From the cell containing the given text, extract its center point as (x, y) coordinate. 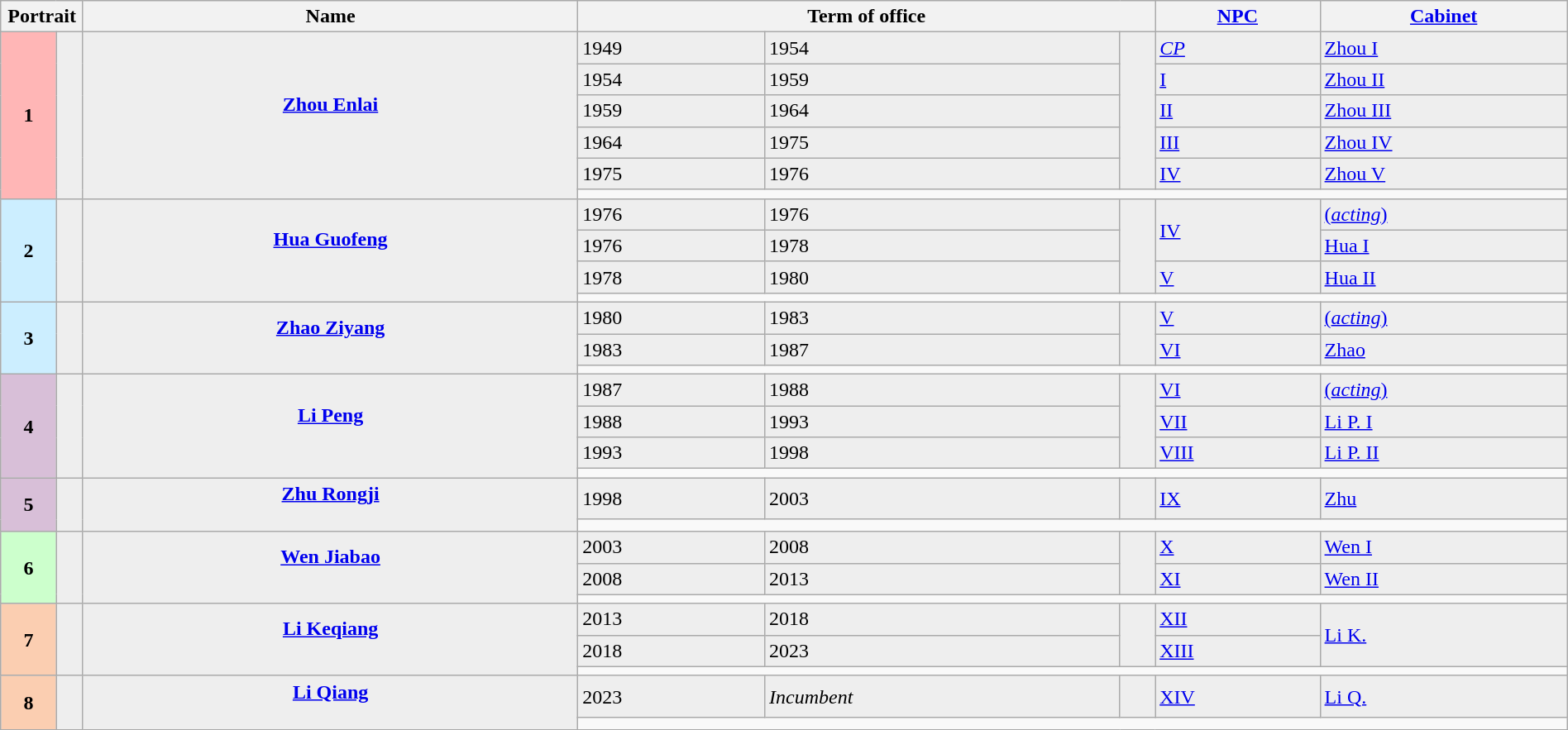
8 (28, 703)
Cabinet (1444, 17)
Portrait (42, 17)
Zhou V (1444, 174)
4 (28, 427)
Zhou I (1444, 48)
Hua I (1444, 246)
Zhou IV (1444, 142)
Zhao Ziyang (330, 337)
VIII (1237, 453)
Name (330, 17)
XIII (1237, 651)
XIV (1237, 696)
Hua Guofeng (330, 250)
Zhou III (1444, 111)
Li Q. (1444, 696)
Zhu (1444, 499)
Term of office (867, 17)
Li P. II (1444, 453)
VII (1237, 422)
Li K. (1444, 635)
Li P. I (1444, 422)
NPC (1237, 17)
XII (1237, 619)
CP (1237, 48)
Zhu Rongji (330, 504)
XI (1237, 579)
Zhou II (1444, 79)
Li Qiang (330, 703)
Wen I (1444, 547)
5 (28, 504)
Li Keqiang (330, 640)
6 (28, 567)
Zhao (1444, 350)
1 (28, 116)
Wen II (1444, 579)
3 (28, 337)
Incumbent (943, 696)
1949 (672, 48)
Wen Jiabao (330, 567)
Li Peng (330, 427)
IX (1237, 499)
I (1237, 79)
III (1237, 142)
II (1237, 111)
7 (28, 640)
Hua II (1444, 277)
Zhou Enlai (330, 116)
2 (28, 250)
X (1237, 547)
